Determine the (X, Y) coordinate at the center of the cell enclosing the given text.  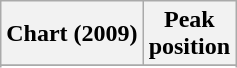
Peakposition (189, 34)
Chart (2009) (72, 34)
